Capture the cell that displays the provided text and extract its (X, Y) central coordinate. 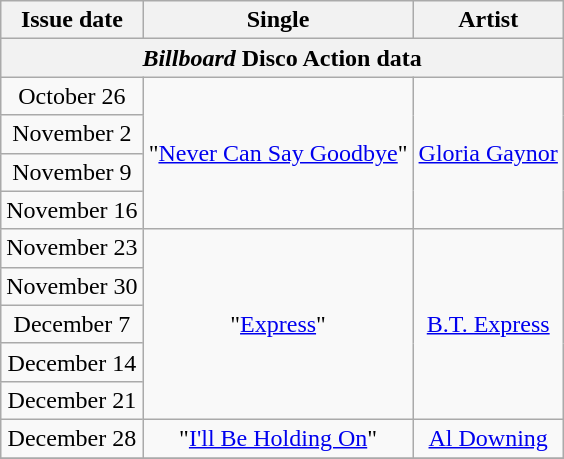
B.T. Express (488, 324)
November 9 (72, 172)
"Never Can Say Goodbye" (278, 153)
Issue date (72, 20)
"I'll Be Holding On" (278, 438)
October 26 (72, 96)
Gloria Gaynor (488, 153)
"Express" (278, 324)
December 14 (72, 362)
Al Downing (488, 438)
Artist (488, 20)
November 30 (72, 286)
Billboard Disco Action data (282, 58)
November 23 (72, 248)
November 16 (72, 210)
December 28 (72, 438)
December 7 (72, 324)
Single (278, 20)
November 2 (72, 134)
December 21 (72, 400)
